Search for the cell housing the specified text and yield its (X, Y) center coordinate. 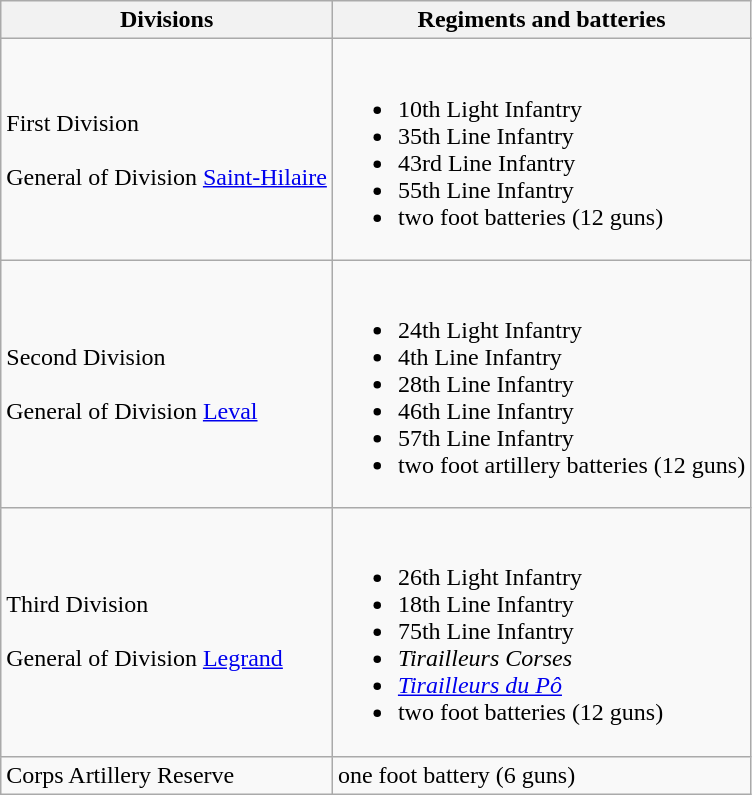
Third Division General of Division Legrand (167, 632)
Divisions (167, 20)
Second Division General of Division Leval (167, 384)
one foot battery (6 guns) (541, 775)
Corps Artillery Reserve (167, 775)
24th Light Infantry4th Line Infantry28th Line Infantry46th Line Infantry57th Line Infantrytwo foot artillery batteries (12 guns) (541, 384)
10th Light Infantry35th Line Infantry43rd Line Infantry55th Line Infantrytwo foot batteries (12 guns) (541, 150)
First Division General of Division Saint-Hilaire (167, 150)
Regiments and batteries (541, 20)
26th Light Infantry18th Line Infantry75th Line InfantryTirailleurs CorsesTirailleurs du Pôtwo foot batteries (12 guns) (541, 632)
